From the cell containing the given text, extract its center point as (X, Y) coordinate. 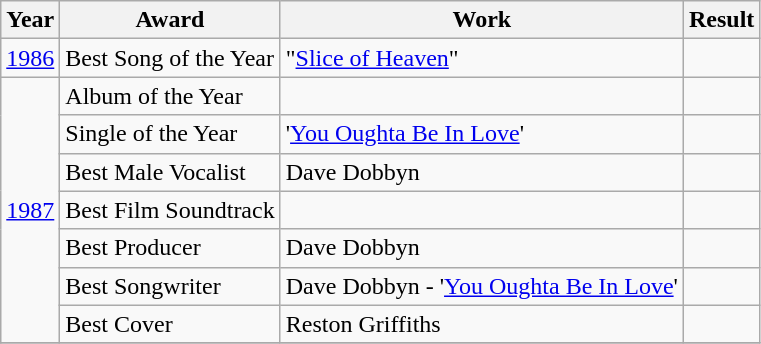
1986 (30, 58)
Best Film Soundtrack (170, 210)
Best Producer (170, 248)
Best Song of the Year (170, 58)
Dave Dobbyn - 'You Oughta Be In Love' (482, 286)
Work (482, 20)
'You Oughta Be In Love' (482, 134)
1987 (30, 210)
"Slice of Heaven" (482, 58)
Single of the Year (170, 134)
Award (170, 20)
Best Songwriter (170, 286)
Result (721, 20)
Album of the Year (170, 96)
Year (30, 20)
Reston Griffiths (482, 324)
Best Male Vocalist (170, 172)
Best Cover (170, 324)
